Provide the [x, y] coordinate of the cell's center where the given text is located.  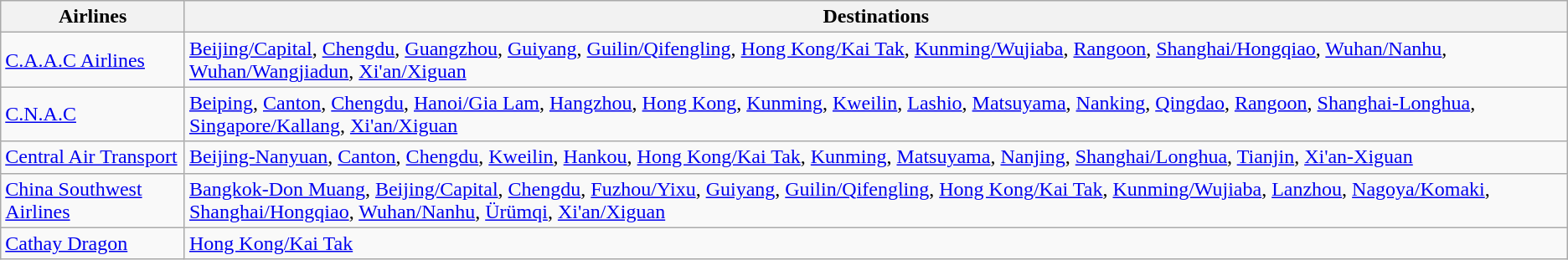
Airlines [93, 17]
C.N.A.C [93, 114]
Beijing-Nanyuan, Canton, Chengdu, Kweilin, Hankou, Hong Kong/Kai Tak, Kunming, Matsuyama, Nanjing, Shanghai/Longhua, Tianjin, Xi'an-Xiguan [876, 157]
Cathay Dragon [93, 243]
China Southwest Airlines [93, 201]
Central Air Transport [93, 157]
Hong Kong/Kai Tak [876, 243]
C.A.A.C Airlines [93, 60]
Destinations [876, 17]
